Return the (x, y) coordinate for the center point of the cell that contains the specified text.  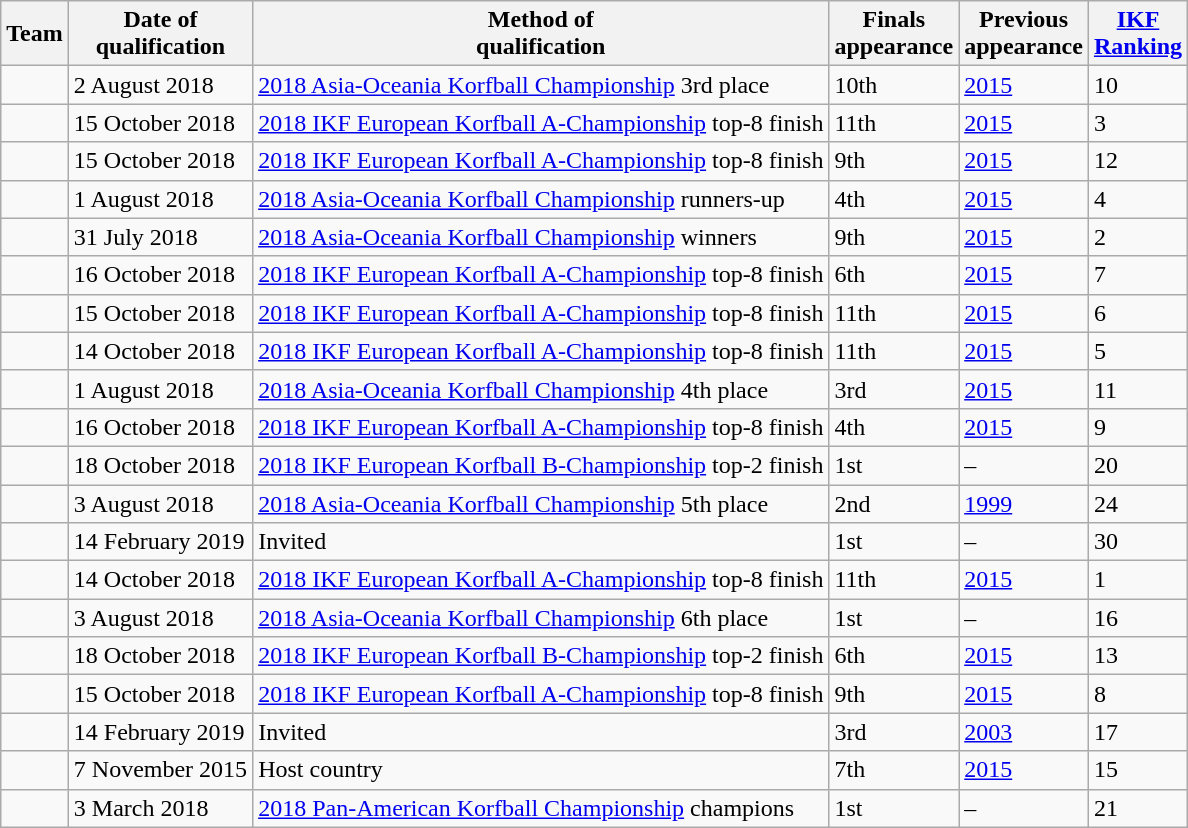
2018 Asia-Oceania Korfball Championship 4th place (541, 389)
3 March 2018 (160, 808)
7 November 2015 (160, 770)
2nd (894, 503)
17 (1138, 732)
10 (1138, 85)
2018 Asia-Oceania Korfball Championship runners-up (541, 199)
2018 Asia-Oceania Korfball Championship 3rd place (541, 85)
IKFRanking (1138, 34)
2018 Asia-Oceania Korfball Championship 6th place (541, 618)
16 (1138, 618)
1 (1138, 580)
3 (1138, 123)
24 (1138, 503)
15 (1138, 770)
Host country (541, 770)
Team (35, 34)
12 (1138, 161)
2018 Asia-Oceania Korfball Championship winners (541, 237)
2003 (1024, 732)
8 (1138, 694)
30 (1138, 542)
Previousappearance (1024, 34)
7 (1138, 275)
21 (1138, 808)
1999 (1024, 503)
10th (894, 85)
Finalsappearance (894, 34)
13 (1138, 656)
9 (1138, 427)
2 August 2018 (160, 85)
2018 Pan-American Korfball Championship champions (541, 808)
4 (1138, 199)
Method ofqualification (541, 34)
2018 Asia-Oceania Korfball Championship 5th place (541, 503)
2 (1138, 237)
7th (894, 770)
11 (1138, 389)
Date ofqualification (160, 34)
20 (1138, 465)
5 (1138, 351)
6 (1138, 313)
31 July 2018 (160, 237)
